Identify which cell holds the provided text, then report its [X, Y] central coordinate. 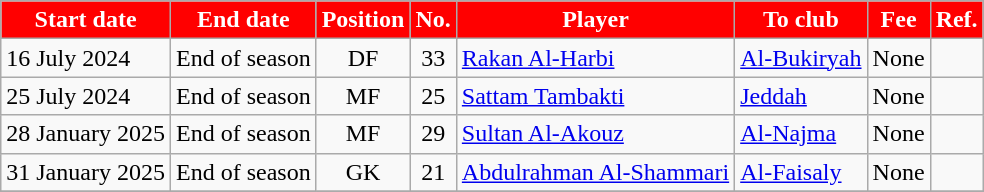
31 January 2025 [86, 172]
To club [801, 20]
33 [433, 58]
End date [243, 20]
Ref. [956, 20]
21 [433, 172]
Sultan Al-Akouz [595, 134]
Sattam Tambakti [595, 96]
Fee [898, 20]
GK [363, 172]
Jeddah [801, 96]
Rakan Al-Harbi [595, 58]
25 July 2024 [86, 96]
Al-Faisaly [801, 172]
29 [433, 134]
16 July 2024 [86, 58]
Player [595, 20]
Al-Bukiryah [801, 58]
25 [433, 96]
No. [433, 20]
28 January 2025 [86, 134]
Abdulrahman Al-Shammari [595, 172]
Start date [86, 20]
Position [363, 20]
DF [363, 58]
Al-Najma [801, 134]
